Return [X, Y] of the center of cell containing provided text 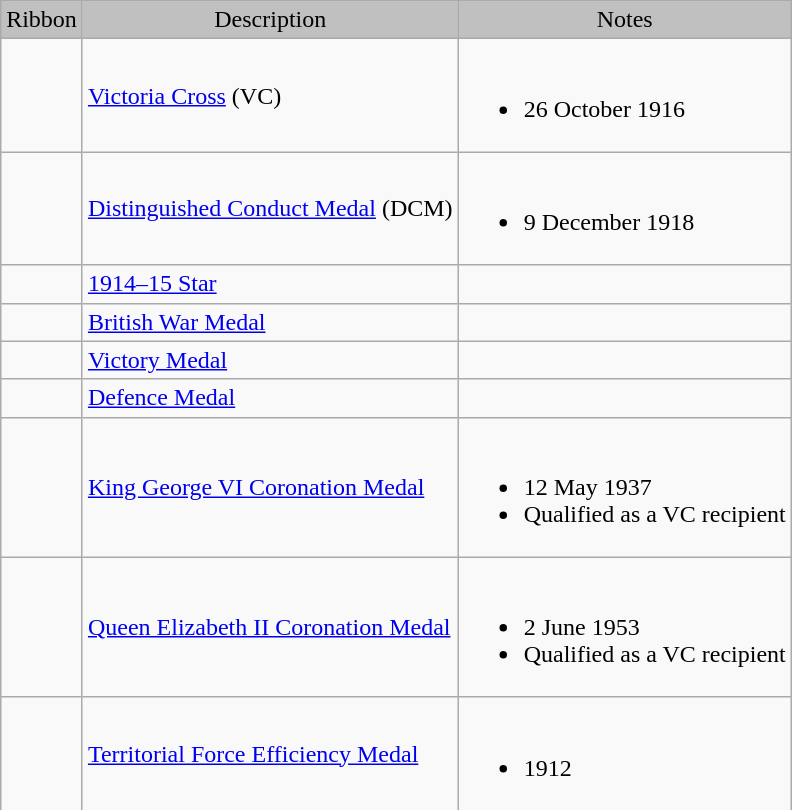
26 October 1916 [624, 96]
King George VI Coronation Medal [270, 487]
Description [270, 20]
9 December 1918 [624, 208]
2 June 1953Qualified as a VC recipient [624, 627]
Territorial Force Efficiency Medal [270, 754]
1912 [624, 754]
Victory Medal [270, 360]
British War Medal [270, 322]
Ribbon [42, 20]
Queen Elizabeth II Coronation Medal [270, 627]
Victoria Cross (VC) [270, 96]
Defence Medal [270, 398]
12 May 1937Qualified as a VC recipient [624, 487]
1914–15 Star [270, 284]
Distinguished Conduct Medal (DCM) [270, 208]
Notes [624, 20]
